Scan for the cell matching the given text and deliver its [X, Y] coordinate at center. 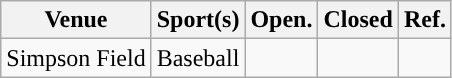
Ref. [424, 20]
Closed [358, 20]
Open. [282, 20]
Venue [76, 20]
Baseball [198, 58]
Simpson Field [76, 58]
Sport(s) [198, 20]
